Output the [x, y] coordinate of the center of the cell containing the given text.  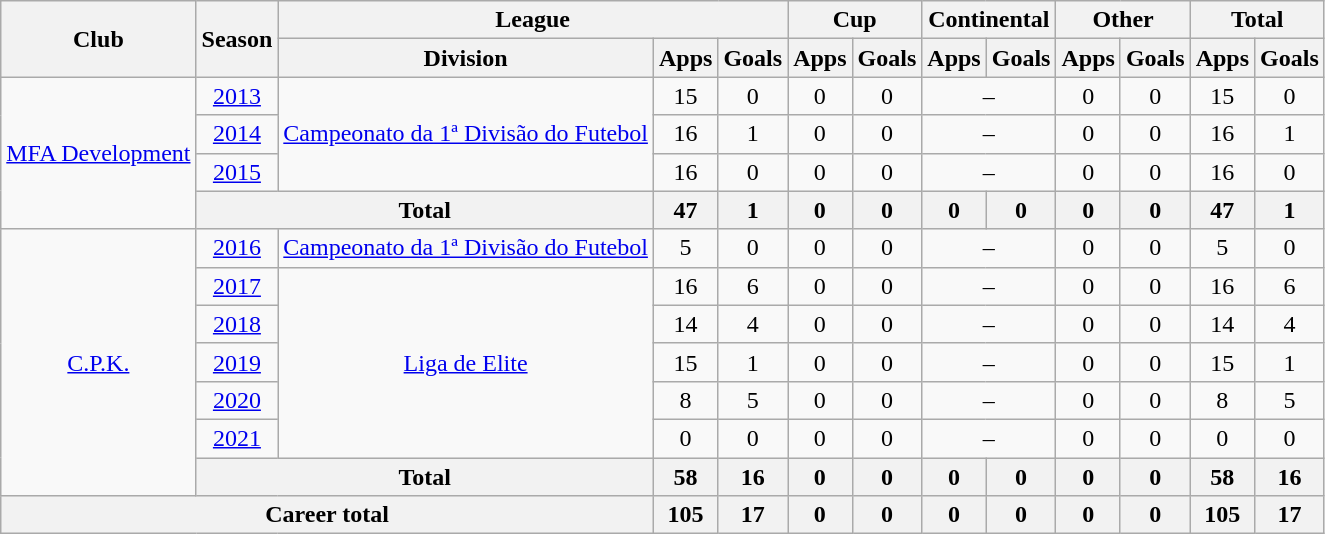
MFA Development [98, 153]
2021 [237, 438]
2017 [237, 286]
2020 [237, 400]
Career total [328, 515]
2015 [237, 172]
Cup [855, 20]
2014 [237, 134]
Club [98, 39]
C.P.K. [98, 362]
Other [1123, 20]
2013 [237, 96]
Continental [989, 20]
League [533, 20]
2016 [237, 248]
Season [237, 39]
2018 [237, 324]
Liga de Elite [466, 362]
2019 [237, 362]
Division [466, 58]
